Identify which cell holds the provided text, then report its (X, Y) central coordinate. 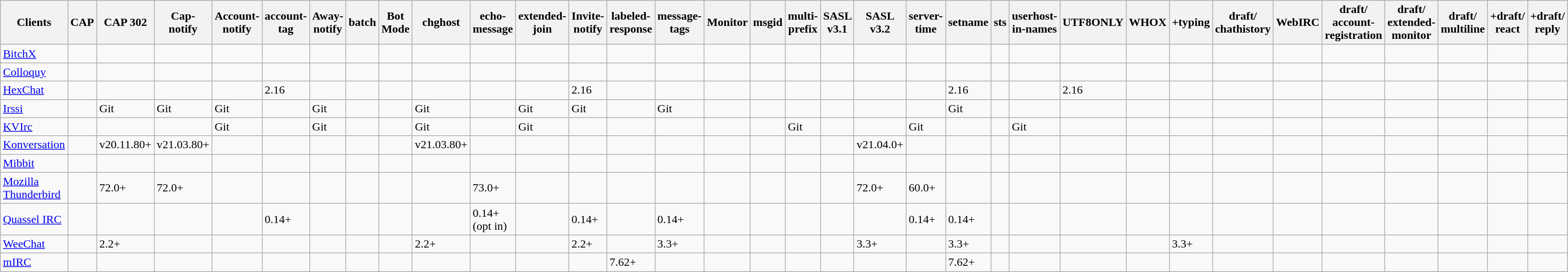
Colloquy (34, 72)
userhost-in-names (1035, 23)
server-time (926, 23)
Mozilla Thunderbird (34, 188)
+draft/react (1507, 23)
account-tag (286, 23)
KVIrc (34, 127)
labeled-response (631, 23)
message-tags (679, 23)
WeeChat (34, 244)
73.0+ (493, 188)
CAP (82, 23)
multi-prefix (803, 23)
setname (968, 23)
draft/multiline (1463, 23)
Quassel IRC (34, 219)
SASL v3.2 (880, 23)
v21.04.0+ (880, 145)
batch (362, 23)
0.14+ (opt in) (493, 219)
Invite-notify (588, 23)
WebIRC (1298, 23)
Mibbit (34, 163)
Clients (34, 23)
v20.11.80+ (126, 145)
SASL v3.1 (837, 23)
WHOX (1148, 23)
sts (1000, 23)
HexChat (34, 90)
chghost (441, 23)
Monitor (727, 23)
Irssi (34, 108)
draft/account-registration (1354, 23)
draft/extended-monitor (1411, 23)
Cap-notify (183, 23)
mIRC (34, 262)
BitchX (34, 54)
+typing (1191, 23)
msgid (767, 23)
+draft/reply (1547, 23)
echo-message (493, 23)
CAP 302 (126, 23)
60.0+ (926, 188)
UTF8ONLY (1093, 23)
draft/chathistory (1243, 23)
extended-join (542, 23)
Konversation (34, 145)
Bot Mode (396, 23)
Away-notify (328, 23)
Account-notify (237, 23)
